Return (X, Y) of the center of cell containing provided text 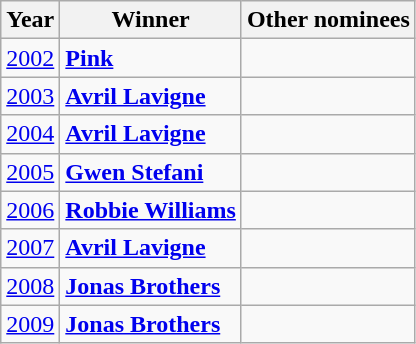
Gwen Stefani (151, 172)
2007 (30, 248)
Winner (151, 20)
2009 (30, 324)
2008 (30, 286)
Pink (151, 58)
Year (30, 20)
2006 (30, 210)
2004 (30, 134)
2005 (30, 172)
Robbie Williams (151, 210)
2003 (30, 96)
Other nominees (328, 20)
2002 (30, 58)
